For the text-containing cell, return its midpoint in (X, Y) coordinate format. 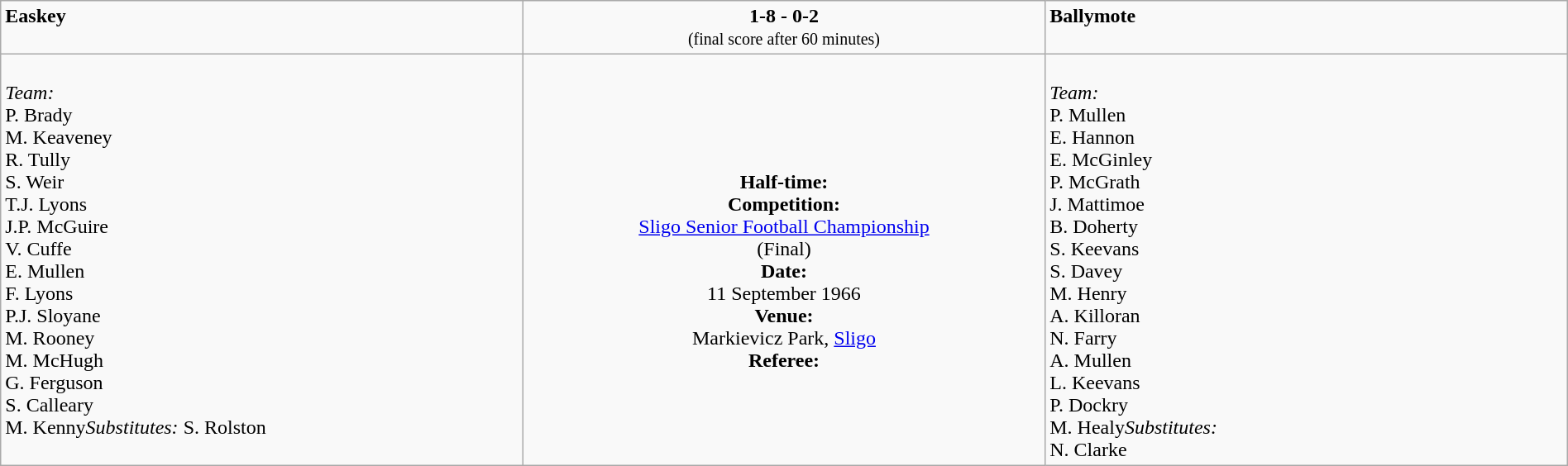
Easkey (262, 28)
Ballymote (1307, 28)
Half-time:Competition:Sligo Senior Football Championship(Final)Date:11 September 1966Venue:Markievicz Park, SligoReferee: (784, 259)
1-8 - 0-2(final score after 60 minutes) (784, 28)
